From the cell containing the given text, extract its center point as (X, Y) coordinate. 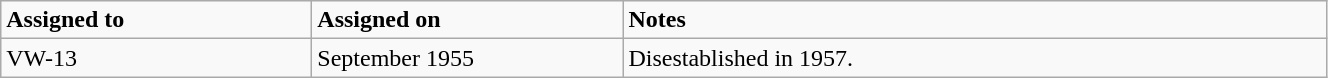
Assigned to (156, 20)
Assigned on (468, 20)
VW-13 (156, 58)
September 1955 (468, 58)
Disestablished in 1957. (975, 58)
Notes (975, 20)
